For the text-containing cell, return its midpoint in (X, Y) coordinate format. 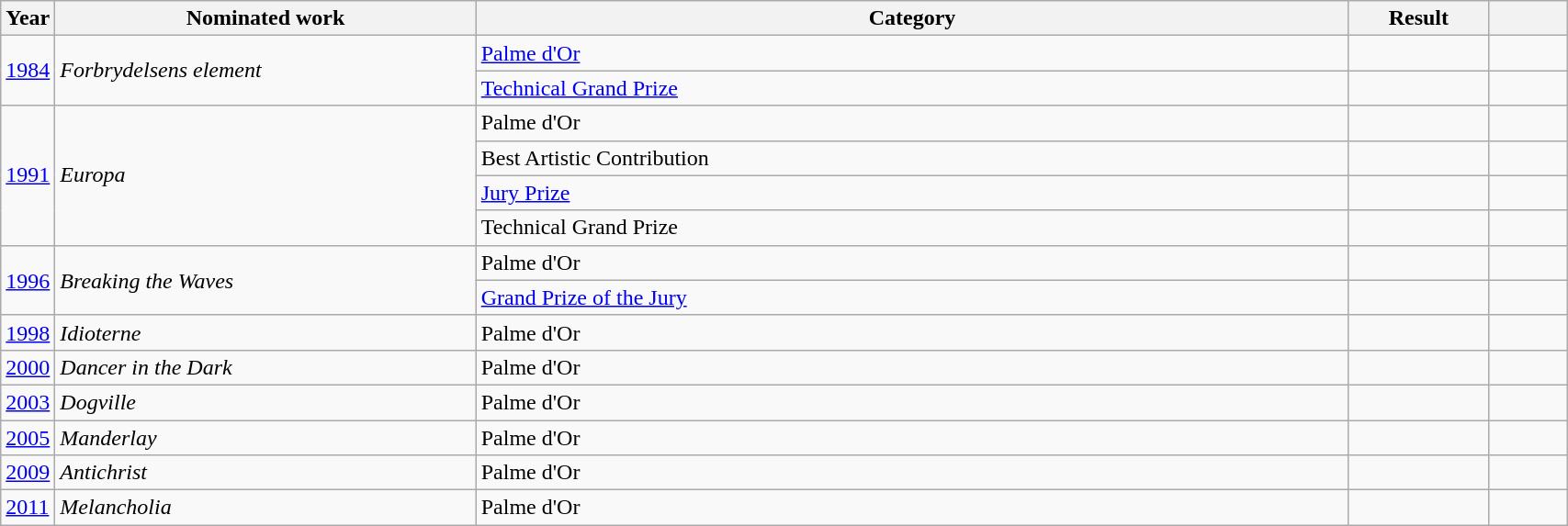
1991 (28, 175)
Year (28, 18)
1998 (28, 332)
Grand Prize of the Jury (912, 297)
Forbrydelsens element (265, 71)
2005 (28, 438)
Category (912, 18)
Breaking the Waves (265, 280)
2003 (28, 402)
Dancer in the Dark (265, 367)
1996 (28, 280)
Best Artistic Contribution (912, 158)
2000 (28, 367)
Europa (265, 175)
2009 (28, 473)
Antichrist (265, 473)
Melancholia (265, 508)
Result (1418, 18)
1984 (28, 71)
Manderlay (265, 438)
Nominated work (265, 18)
Jury Prize (912, 193)
2011 (28, 508)
Dogville (265, 402)
Idioterne (265, 332)
